Search for the cell housing the specified text and yield its [x, y] center coordinate. 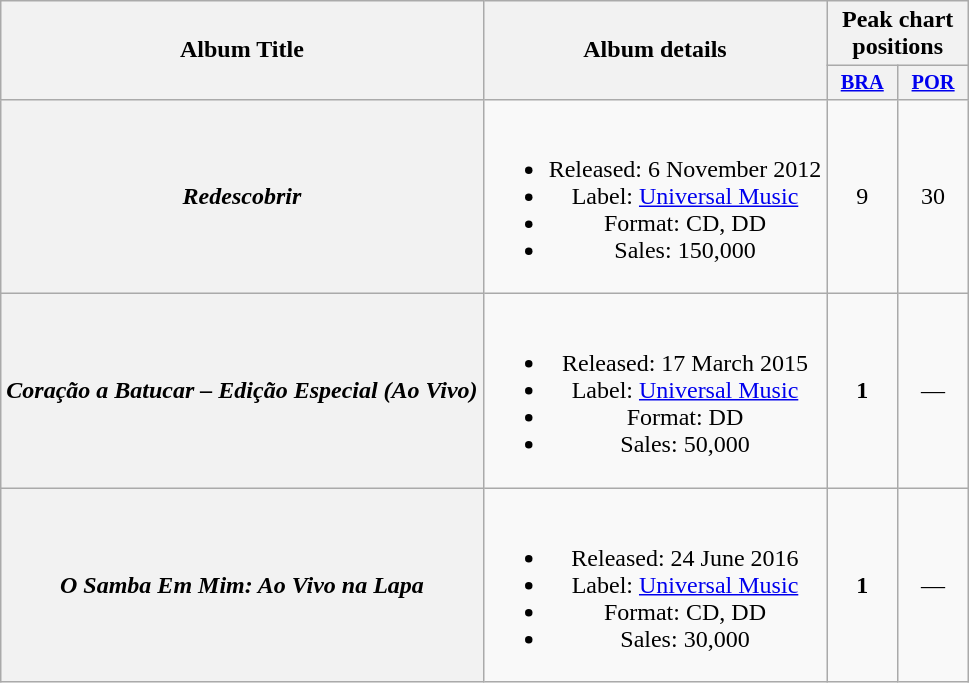
POR [934, 83]
BRA [862, 83]
Redescobrir [242, 196]
O Samba Em Mim: Ao Vivo na Lapa [242, 585]
Released: 6 November 2012Label: Universal MusicFormat: CD, DDSales: 150,000 [655, 196]
Album Title [242, 50]
Coração a Batucar – Edição Especial (Ao Vivo) [242, 391]
Peak chart positions [898, 34]
30 [934, 196]
Released: 17 March 2015Label: Universal MusicFormat: DDSales: 50,000 [655, 391]
Released: 24 June 2016Label: Universal MusicFormat: CD, DDSales: 30,000 [655, 585]
9 [862, 196]
Album details [655, 50]
